Search for the cell housing the specified text and yield its (x, y) center coordinate. 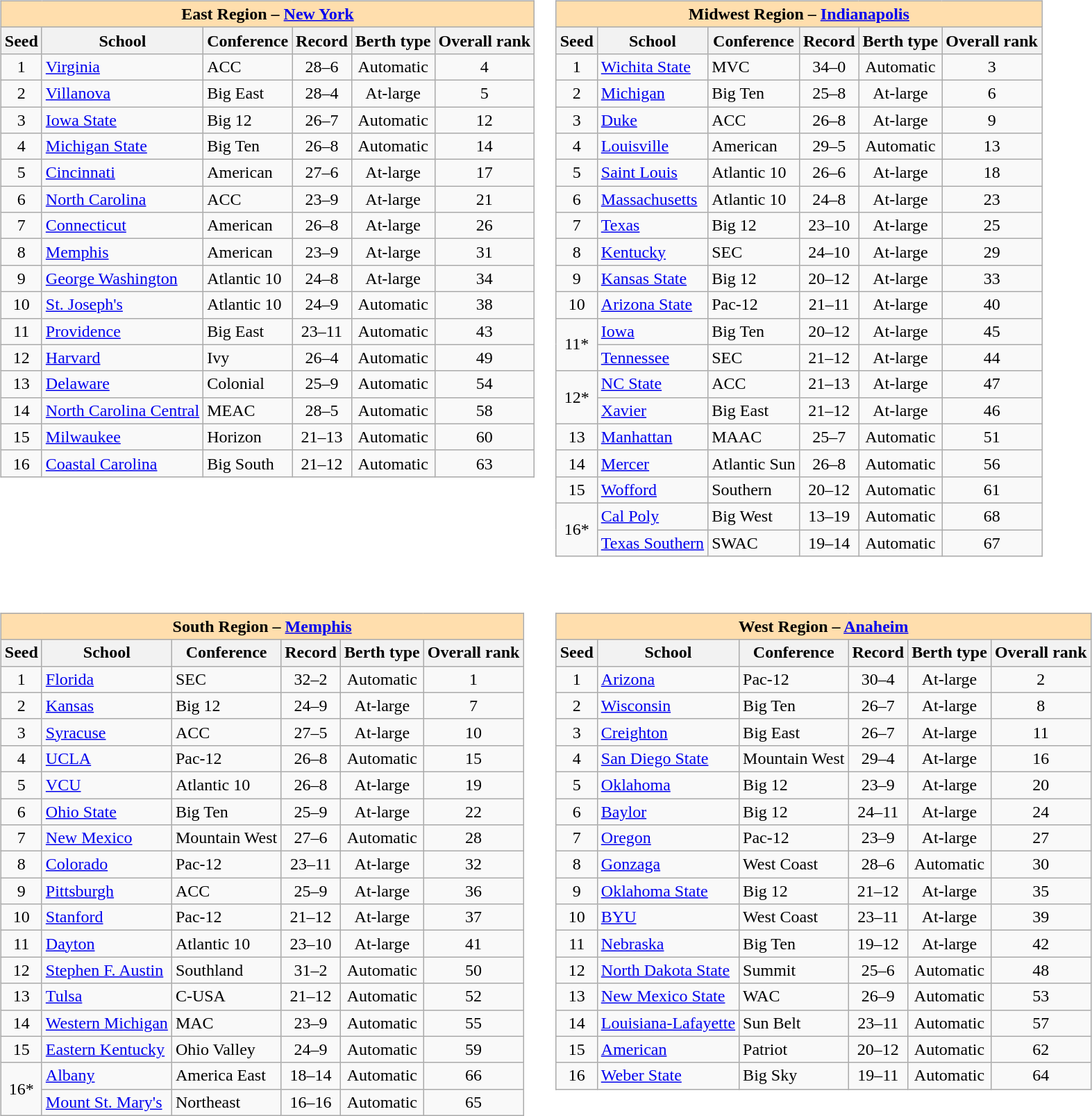
12* (576, 397)
Texas Southern (653, 542)
Creighton (668, 732)
WAC (794, 997)
45 (992, 331)
29–5 (829, 147)
Southern (754, 490)
52 (473, 997)
29 (992, 252)
64 (1041, 1076)
38 (485, 305)
43 (485, 331)
13–19 (829, 516)
34 (485, 278)
Oregon (668, 838)
31 (485, 252)
Pittsburgh (107, 891)
Horizon (248, 437)
Arizona (668, 679)
Weber State (668, 1076)
Eastern Kentucky (107, 1049)
Michigan State (122, 147)
New Mexico State (668, 997)
Milwaukee (122, 437)
51 (992, 437)
MAAC (754, 437)
50 (473, 970)
Big Sky (794, 1076)
31–2 (311, 970)
28–5 (322, 410)
Stanford (107, 917)
57 (1041, 1023)
33 (992, 278)
Massachusetts (653, 199)
29–4 (878, 758)
32 (473, 865)
MVC (754, 67)
30–4 (878, 679)
53 (1041, 997)
42 (1041, 944)
North Dakota State (668, 970)
Big West (754, 516)
36 (473, 891)
Arizona State (653, 305)
68 (992, 516)
18–14 (311, 1076)
21–11 (829, 305)
Northeast (226, 1102)
19–11 (878, 1076)
New Mexico (107, 838)
44 (992, 358)
Iowa State (122, 120)
North Carolina Central (122, 410)
Ohio Valley (226, 1049)
Cal Poly (653, 516)
40 (992, 305)
66 (473, 1076)
54 (485, 384)
Colonial (248, 384)
25 (992, 226)
Midwest Region – Indianapolis (798, 14)
30 (1041, 865)
Tulsa (107, 997)
28–4 (322, 93)
67 (992, 542)
Mercer (653, 463)
39 (1041, 917)
George Washington (122, 278)
Virginia (122, 67)
Kansas State (653, 278)
Delaware (122, 384)
North Carolina (122, 199)
Michigan (653, 93)
UCLA (107, 758)
Southland (226, 970)
46 (992, 410)
BYU (668, 917)
Iowa (653, 331)
Ivy (248, 358)
58 (485, 410)
47 (992, 384)
24–11 (878, 812)
22 (473, 812)
17 (485, 173)
SWAC (754, 542)
Louisville (653, 147)
37 (473, 917)
St. Joseph's (122, 305)
Tennessee (653, 358)
Duke (653, 120)
Stephen F. Austin (107, 970)
65 (473, 1102)
Wofford (653, 490)
Colorado (107, 865)
Albany (107, 1076)
28 (473, 838)
Coastal Carolina (122, 463)
63 (485, 463)
55 (473, 1023)
26–4 (322, 358)
MAC (226, 1023)
34–0 (829, 67)
16–16 (311, 1102)
Kentucky (653, 252)
41 (473, 944)
Oklahoma (668, 785)
America East (226, 1076)
South Region – Memphis (262, 626)
Manhattan (653, 437)
60 (485, 437)
Western Michigan (107, 1023)
East Region – New York (267, 14)
Xavier (653, 410)
21 (485, 199)
West Region – Anaheim (823, 626)
59 (473, 1049)
19–12 (878, 944)
20 (1041, 785)
26 (485, 226)
Saint Louis (653, 173)
Big South (248, 463)
Sun Belt (794, 1023)
62 (1041, 1049)
61 (992, 490)
Dayton (107, 944)
Atlantic Sun (754, 463)
Cincinnati (122, 173)
25–8 (829, 93)
Syracuse (107, 732)
35 (1041, 891)
VCU (107, 785)
Summit (794, 970)
Louisiana-Lafayette (668, 1023)
C-USA (226, 997)
26–9 (878, 997)
27 (1041, 838)
San Diego State (668, 758)
Kansas (107, 706)
27–5 (311, 732)
Oklahoma State (668, 891)
Wisconsin (668, 706)
Nebraska (668, 944)
Gonzaga (668, 865)
Villanova (122, 93)
Providence (122, 331)
24–10 (829, 252)
Texas (653, 226)
49 (485, 358)
24 (1041, 812)
11* (576, 344)
18 (992, 173)
19 (473, 785)
Harvard (122, 358)
NC State (653, 384)
Patriot (794, 1049)
19–14 (829, 542)
Florida (107, 679)
Mount St. Mary's (107, 1102)
Ohio State (107, 812)
MEAC (248, 410)
48 (1041, 970)
Connecticut (122, 226)
Wichita State (653, 67)
32–2 (311, 679)
Memphis (122, 252)
23 (992, 199)
25–7 (829, 437)
26–6 (829, 173)
56 (992, 463)
25–6 (878, 970)
Baylor (668, 812)
